Identify which cell holds the provided text, then report its [x, y] central coordinate. 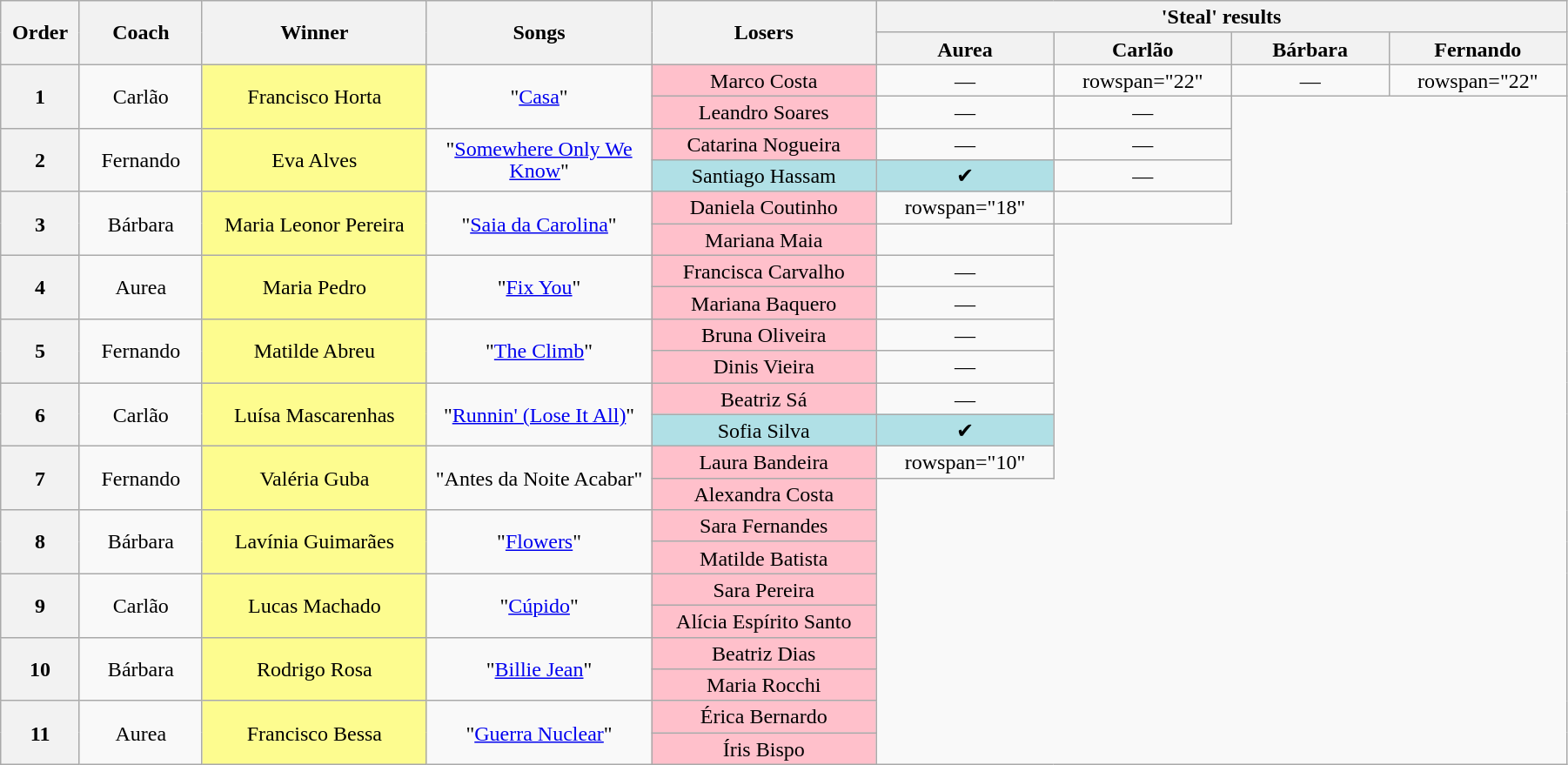
Beatriz Sá [764, 399]
Sofia Silva [764, 430]
Francisca Carvalho [764, 272]
Eva Alves [314, 160]
"Runnin' (Lose It All)" [539, 414]
3 [40, 223]
"Billie Jean" [539, 668]
Marco Costa [764, 80]
6 [40, 414]
Daniela Coutinho [764, 207]
"Fix You" [539, 287]
Valéria Guba [314, 479]
2 [40, 160]
"The Climb" [539, 350]
"Cúpido" [539, 606]
Order [40, 33]
Luísa Mascarenhas [314, 414]
1 [40, 96]
Francisco Bessa [314, 733]
rowspan="10" [965, 463]
7 [40, 479]
Losers [764, 33]
'Steal' results [1222, 17]
Mariana Baquero [764, 303]
Rodrigo Rosa [314, 668]
Leandro Soares [764, 111]
Alícia Espírito Santo [764, 621]
"Somewhere Only We Know" [539, 160]
Matilde Batista [764, 557]
Santiago Hassam [764, 176]
8 [40, 541]
Francisco Horta [314, 96]
5 [40, 350]
11 [40, 733]
"Antes da Noite Acabar" [539, 479]
rowspan="18" [965, 207]
Maria Leonor Pereira [314, 223]
Íris Bispo [764, 748]
"Casa" [539, 96]
Dinis Vieira [764, 367]
4 [40, 287]
Catarina Nogueira [764, 144]
Bruna Oliveira [764, 334]
"Saia da Carolina" [539, 223]
Lavínia Guimarães [314, 541]
Sara Pereira [764, 590]
Beatriz Dias [764, 653]
Érica Bernardo [764, 717]
"Flowers" [539, 541]
Songs [539, 33]
Lucas Machado [314, 606]
Maria Pedro [314, 287]
Coach [141, 33]
10 [40, 668]
9 [40, 606]
Laura Bandeira [764, 463]
Maria Rocchi [764, 686]
Sara Fernandes [764, 526]
Matilde Abreu [314, 350]
"Guerra Nuclear" [539, 733]
Winner [314, 33]
Alexandra Costa [764, 494]
Mariana Maia [764, 240]
